Return the [x, y] coordinate for the center point of the cell that contains the specified text.  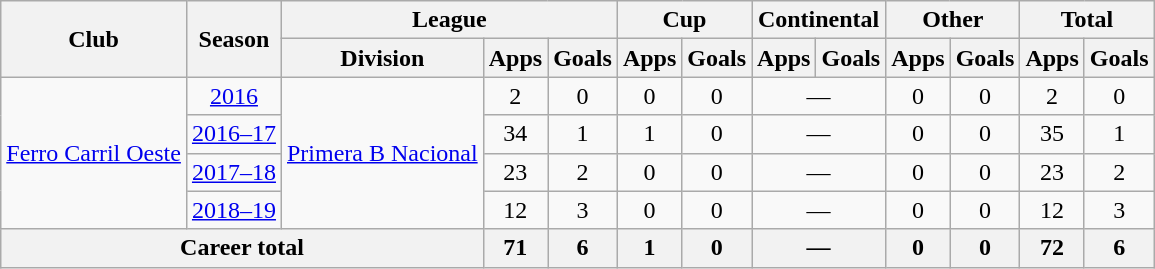
League [449, 20]
Other [953, 20]
Division [382, 58]
2017–18 [234, 172]
Continental [819, 20]
Season [234, 39]
2016–17 [234, 134]
Club [94, 39]
Ferro Carril Oeste [94, 153]
35 [1052, 134]
72 [1052, 248]
2016 [234, 96]
71 [515, 248]
Total [1087, 20]
Career total [242, 248]
34 [515, 134]
Primera B Nacional [382, 153]
Cup [684, 20]
2018–19 [234, 210]
